Detect which cell encompasses the target text, then output its (X, Y) center coordinate. 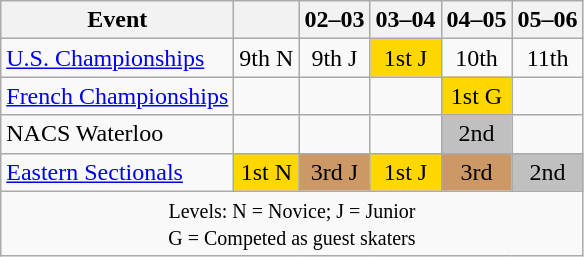
9th J (334, 58)
3rd (476, 172)
Levels: N = Novice; J = Junior G = Competed as guest skaters (292, 224)
NACS Waterloo (118, 134)
10th (476, 58)
3rd J (334, 172)
9th N (266, 58)
02–03 (334, 20)
04–05 (476, 20)
French Championships (118, 96)
03–04 (406, 20)
1st G (476, 96)
U.S. Championships (118, 58)
05–06 (548, 20)
Eastern Sectionals (118, 172)
Event (118, 20)
1st N (266, 172)
11th (548, 58)
